Identify which cell holds the provided text, then report its (x, y) central coordinate. 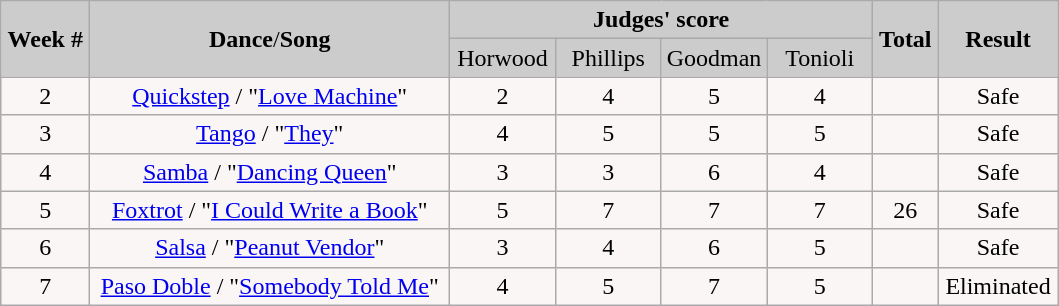
Phillips (608, 58)
Quickstep / "Love Machine" (270, 96)
Goodman (714, 58)
Foxtrot / "I Could Write a Book" (270, 210)
Judges' score (662, 20)
Paso Doble / "Somebody Told Me" (270, 286)
Tango / "They" (270, 134)
Week # (46, 39)
Tonioli (820, 58)
Dance/Song (270, 39)
Samba / "Dancing Queen" (270, 172)
Total (906, 39)
Horwood (503, 58)
26 (906, 210)
Salsa / "Peanut Vendor" (270, 248)
Eliminated (998, 286)
Result (998, 39)
